Return the [x, y] coordinate for the center point of the cell that contains the specified text.  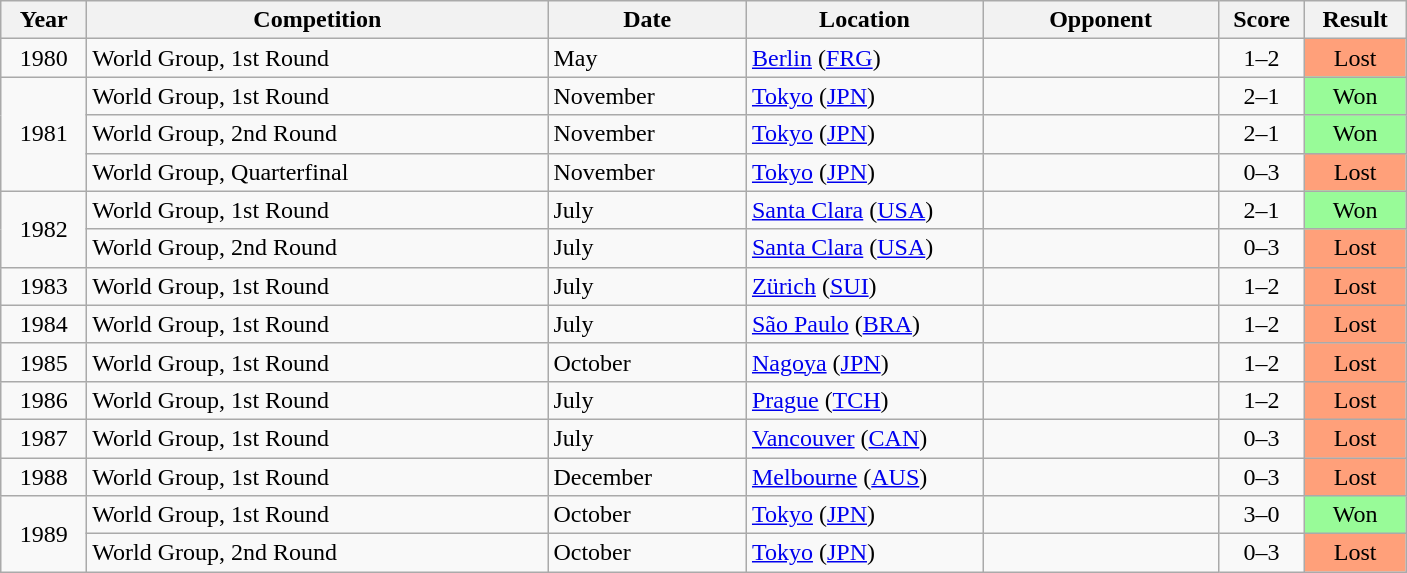
1981 [44, 134]
1982 [44, 229]
São Paulo (BRA) [864, 324]
December [648, 477]
May [648, 58]
Date [648, 20]
Result [1356, 20]
3–0 [1262, 515]
World Group, Quarterfinal [318, 172]
1985 [44, 362]
Zürich (SUI) [864, 286]
1986 [44, 400]
1984 [44, 324]
1980 [44, 58]
1988 [44, 477]
1983 [44, 286]
Nagoya (JPN) [864, 362]
Location [864, 20]
Vancouver (CAN) [864, 438]
Score [1262, 20]
1987 [44, 438]
Year [44, 20]
Prague (TCH) [864, 400]
Melbourne (AUS) [864, 477]
Berlin (FRG) [864, 58]
Competition [318, 20]
Opponent [1100, 20]
1989 [44, 534]
